Detect which cell encompasses the target text, then output its (X, Y) center coordinate. 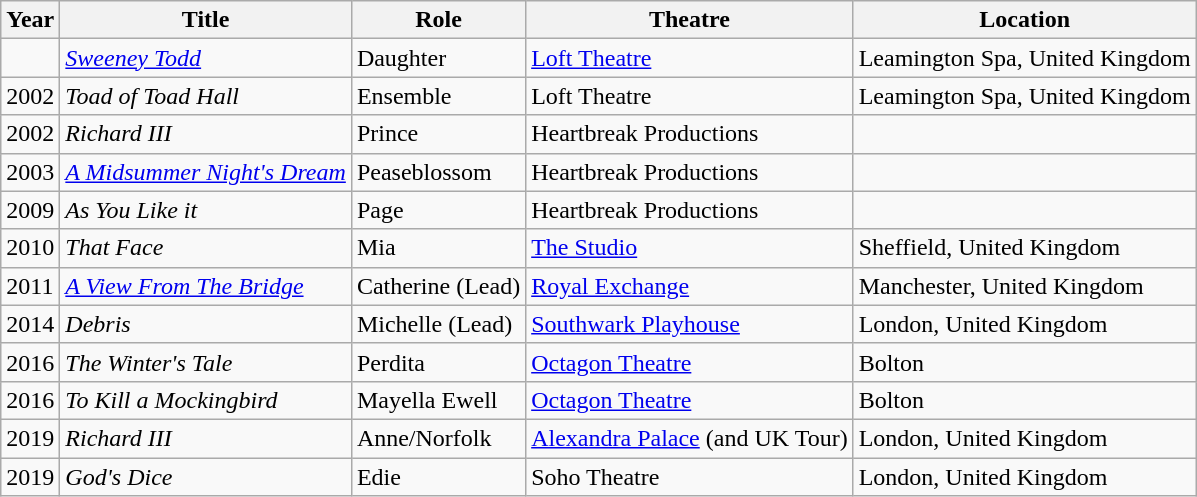
Ensemble (438, 96)
Peaseblossom (438, 172)
God's Dice (206, 477)
Daughter (438, 58)
A Midsummer Night's Dream (206, 172)
Prince (438, 134)
Soho Theatre (690, 477)
2009 (30, 210)
Mayella Ewell (438, 400)
2014 (30, 324)
Manchester, United Kingdom (1024, 286)
To Kill a Mockingbird (206, 400)
Role (438, 20)
Year (30, 20)
Royal Exchange (690, 286)
Sheffield, United Kingdom (1024, 248)
The Studio (690, 248)
2011 (30, 286)
Alexandra Palace (and UK Tour) (690, 438)
Toad of Toad Hall (206, 96)
Location (1024, 20)
Sweeney Todd (206, 58)
As You Like it (206, 210)
Perdita (438, 362)
That Face (206, 248)
Theatre (690, 20)
Michelle (Lead) (438, 324)
2010 (30, 248)
Southwark Playhouse (690, 324)
Catherine (Lead) (438, 286)
Edie (438, 477)
Debris (206, 324)
2003 (30, 172)
Mia (438, 248)
Anne/Norfolk (438, 438)
The Winter's Tale (206, 362)
Title (206, 20)
Page (438, 210)
A View From The Bridge (206, 286)
